Determine the [X, Y] coordinate at the center of the cell enclosing the given text.  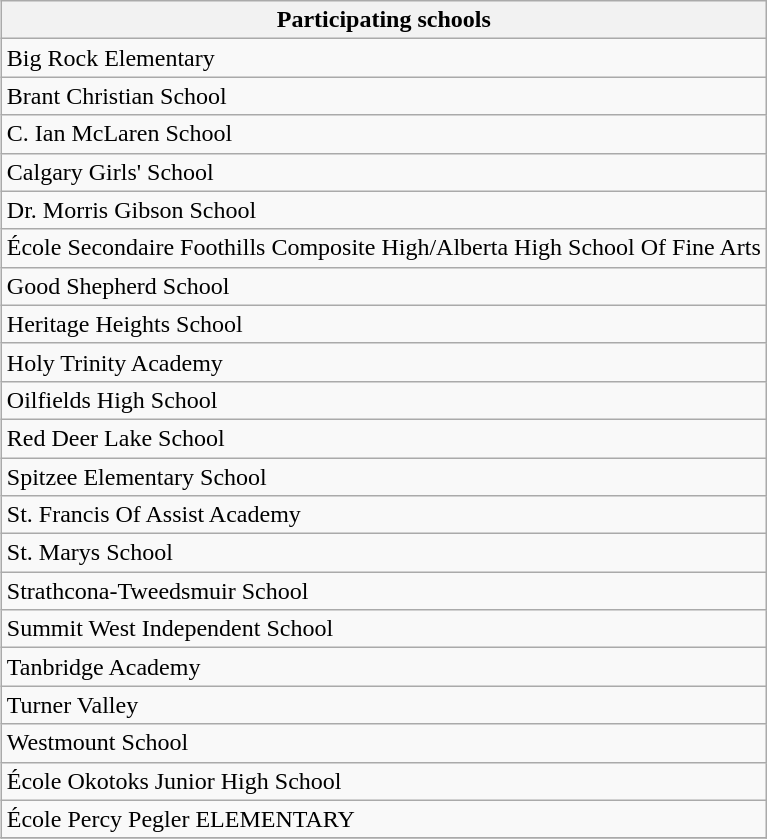
Participating schools [384, 20]
Summit West Independent School [384, 629]
Big Rock Elementary [384, 58]
École Okotoks Junior High School [384, 781]
Calgary Girls' School [384, 172]
Dr. Morris Gibson School [384, 210]
Holy Trinity Academy [384, 362]
Spitzee Elementary School [384, 477]
Red Deer Lake School [384, 438]
C. Ian McLaren School [384, 134]
Brant Christian School [384, 96]
Strathcona-Tweedsmuir School [384, 591]
Turner Valley [384, 705]
Oilfields High School [384, 400]
St. Francis Of Assist Academy [384, 515]
École Secondaire Foothills Composite High/Alberta High School Of Fine Arts [384, 248]
Heritage Heights School [384, 324]
Good Shepherd School [384, 286]
St. Marys School [384, 553]
École Percy Pegler ELEMENTARY [384, 819]
Tanbridge Academy [384, 667]
Westmount School [384, 743]
